Search for the cell housing the specified text and yield its [X, Y] center coordinate. 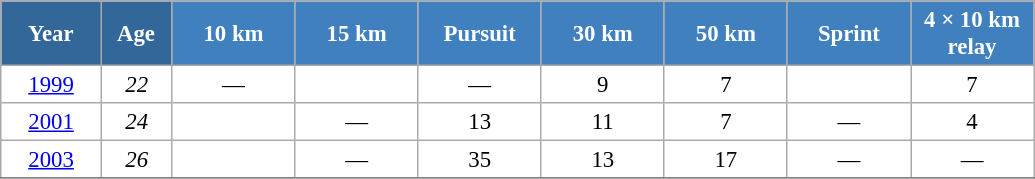
2003 [52, 160]
22 [136, 85]
17 [726, 160]
Sprint [848, 34]
15 km [356, 34]
26 [136, 160]
Year [52, 34]
Pursuit [480, 34]
35 [480, 160]
10 km [234, 34]
50 km [726, 34]
4 × 10 km relay [972, 34]
11 [602, 122]
4 [972, 122]
2001 [52, 122]
9 [602, 85]
Age [136, 34]
24 [136, 122]
1999 [52, 85]
30 km [602, 34]
